Locate the cell with the specified text and output its (x, y) center coordinate. 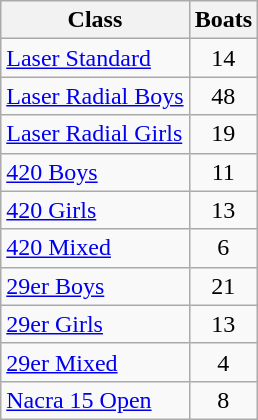
420 Boys (95, 172)
Laser Standard (95, 58)
21 (223, 286)
Laser Radial Boys (95, 96)
19 (223, 134)
6 (223, 248)
14 (223, 58)
Laser Radial Girls (95, 134)
8 (223, 400)
29er Boys (95, 286)
48 (223, 96)
4 (223, 362)
420 Mixed (95, 248)
420 Girls (95, 210)
Boats (223, 20)
29er Girls (95, 324)
29er Mixed (95, 362)
Nacra 15 Open (95, 400)
11 (223, 172)
Class (95, 20)
